Return the (x, y) coordinate for the center point of the cell that contains the specified text.  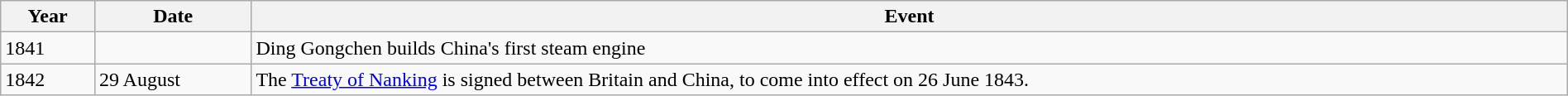
1842 (48, 79)
Date (172, 17)
Event (910, 17)
The Treaty of Nanking is signed between Britain and China, to come into effect on 26 June 1843. (910, 79)
Year (48, 17)
Ding Gongchen builds China's first steam engine (910, 48)
1841 (48, 48)
29 August (172, 79)
